Detect which cell encompasses the target text, then output its [x, y] center coordinate. 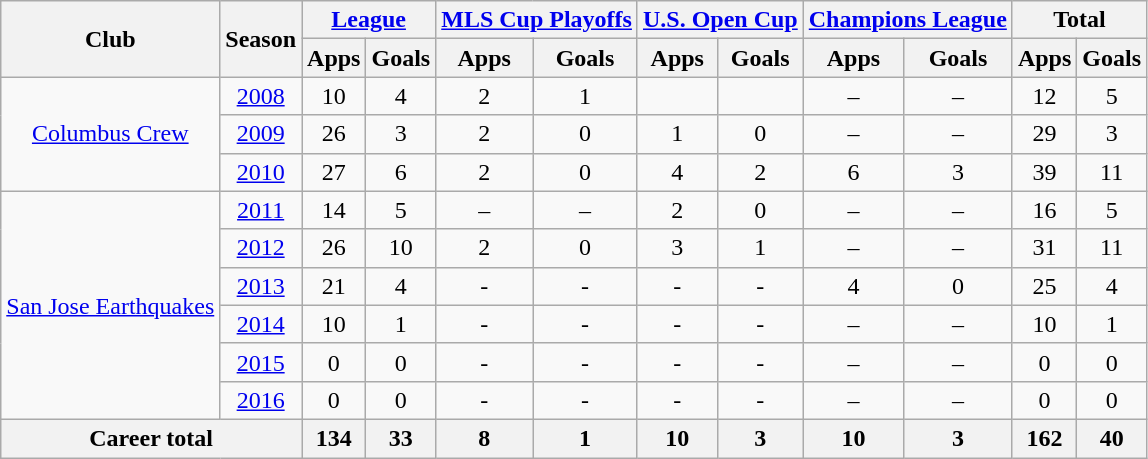
League [369, 20]
21 [334, 286]
27 [334, 172]
MLS Cup Playoffs [537, 20]
Columbus Crew [110, 134]
2009 [261, 134]
14 [334, 210]
San Jose Earthquakes [110, 305]
Club [110, 39]
2010 [261, 172]
31 [1044, 248]
U.S. Open Cup [720, 20]
2012 [261, 248]
2015 [261, 362]
Champions League [908, 20]
40 [1112, 438]
Career total [152, 438]
12 [1044, 96]
16 [1044, 210]
2013 [261, 286]
2016 [261, 400]
25 [1044, 286]
134 [334, 438]
Total [1079, 20]
33 [401, 438]
8 [484, 438]
39 [1044, 172]
Season [261, 39]
2008 [261, 96]
2011 [261, 210]
2014 [261, 324]
29 [1044, 134]
162 [1044, 438]
